Locate the cell with the specified text and output its (X, Y) center coordinate. 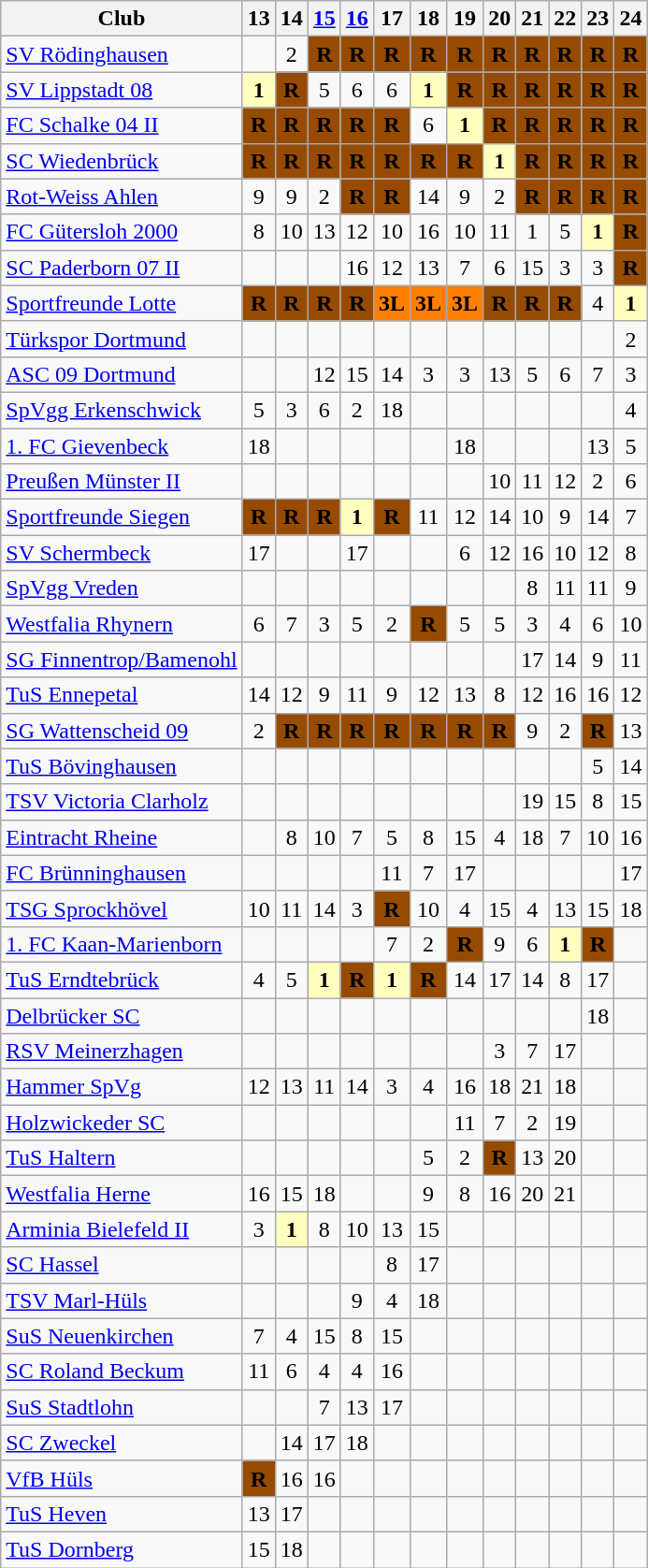
FC Gütersloh 2000 (122, 232)
Eintracht Rheine (122, 837)
SG Finnentrop/Bamenohl (122, 660)
TuS Haltern (122, 1158)
ASC 09 Dortmund (122, 374)
Club (122, 19)
TuS Ennepetal (122, 695)
TSG Sprockhövel (122, 908)
22 (565, 19)
23 (598, 19)
SC Hassel (122, 1265)
SC Roland Beckum (122, 1372)
SC Zweckel (122, 1443)
TSV Marl-Hüls (122, 1300)
SV Schermbeck (122, 553)
SuS Neuenkirchen (122, 1336)
Westfalia Herne (122, 1194)
SpVgg Erkenschwick (122, 410)
VfB Hüls (122, 1478)
Delbrücker SC (122, 1015)
TuS Dornberg (122, 1549)
TSV Victoria Clarholz (122, 802)
FC Schalke 04 II (122, 125)
TuS Bövinghausen (122, 766)
Sportfreunde Lotte (122, 303)
RSV Meinerzhagen (122, 1052)
Preußen Münster II (122, 482)
TuS Heven (122, 1514)
Westfalia Rhynern (122, 624)
Türkspor Dortmund (122, 339)
1. FC Gievenbeck (122, 446)
1. FC Kaan-Marienborn (122, 944)
Holzwickeder SC (122, 1123)
SV Lippstadt 08 (122, 90)
Arminia Bielefeld II (122, 1229)
TuS Erndtebrück (122, 980)
SC Paderborn 07 II (122, 268)
Hammer SpVg (122, 1087)
SuS Stadtlohn (122, 1407)
SV Rödinghausen (122, 54)
Sportfreunde Siegen (122, 517)
Rot-Weiss Ahlen (122, 196)
24 (630, 19)
SpVgg Vreden (122, 588)
SG Wattenscheid 09 (122, 731)
SC Wiedenbrück (122, 161)
FC Brünninghausen (122, 873)
